Return [x, y] of the center of cell containing provided text 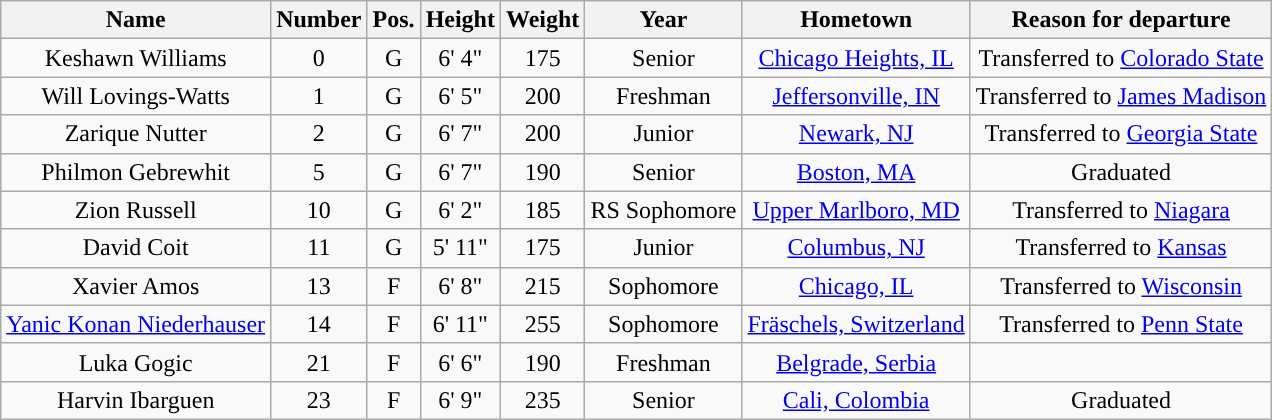
Zion Russell [136, 210]
Keshawn Williams [136, 58]
David Coit [136, 248]
Fräschels, Switzerland [856, 324]
Number [319, 20]
215 [542, 286]
6' 5" [460, 96]
6' 11" [460, 324]
1 [319, 96]
Chicago, IL [856, 286]
23 [319, 400]
5 [319, 172]
2 [319, 134]
Belgrade, Serbia [856, 362]
235 [542, 400]
Upper Marlboro, MD [856, 210]
Newark, NJ [856, 134]
0 [319, 58]
13 [319, 286]
Yanic Konan Niederhauser [136, 324]
Height [460, 20]
Transferred to James Madison [1120, 96]
10 [319, 210]
6' 4" [460, 58]
Transferred to Niagara [1120, 210]
6' 9" [460, 400]
Boston, MA [856, 172]
Cali, Colombia [856, 400]
Chicago Heights, IL [856, 58]
Will Lovings-Watts [136, 96]
Transferred to Wisconsin [1120, 286]
6' 2" [460, 210]
Name [136, 20]
14 [319, 324]
11 [319, 248]
Transferred to Kansas [1120, 248]
6' 8" [460, 286]
Zarique Nutter [136, 134]
5' 11" [460, 248]
Weight [542, 20]
Jeffersonville, IN [856, 96]
Philmon Gebrewhit [136, 172]
Reason for departure [1120, 20]
Transferred to Colorado State [1120, 58]
Year [664, 20]
Luka Gogic [136, 362]
Harvin Ibarguen [136, 400]
Columbus, NJ [856, 248]
Hometown [856, 20]
Transferred to Georgia State [1120, 134]
Pos. [394, 20]
255 [542, 324]
21 [319, 362]
RS Sophomore [664, 210]
185 [542, 210]
6' 6" [460, 362]
Transferred to Penn State [1120, 324]
Xavier Amos [136, 286]
